From the cell containing the given text, extract its center point as [x, y] coordinate. 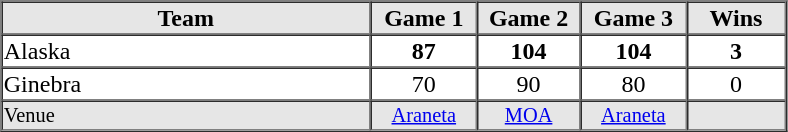
MOA [528, 115]
Game 1 [424, 18]
70 [424, 84]
Venue [186, 115]
Game 3 [633, 18]
Alaska [186, 50]
Game 2 [528, 18]
Team [186, 18]
0 [736, 84]
90 [528, 84]
Ginebra [186, 84]
80 [633, 84]
Wins [736, 18]
87 [424, 50]
3 [736, 50]
